Return the [x, y] coordinate for the center point of the cell that contains the specified text.  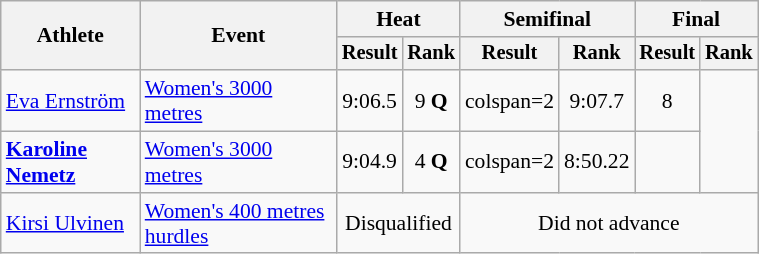
Final [696, 19]
Disqualified [398, 224]
8:50.22 [596, 162]
8 [667, 100]
9:07.7 [596, 100]
Eva Ernström [70, 100]
Event [238, 36]
Athlete [70, 36]
Karoline Nemetz [70, 162]
Kirsi Ulvinen [70, 224]
Semifinal [548, 19]
9:04.9 [370, 162]
9:06.5 [370, 100]
Women's 400 metres hurdles [238, 224]
9 Q [431, 100]
Did not advance [609, 224]
4 Q [431, 162]
Heat [398, 19]
